Capture the cell that displays the provided text and extract its (x, y) central coordinate. 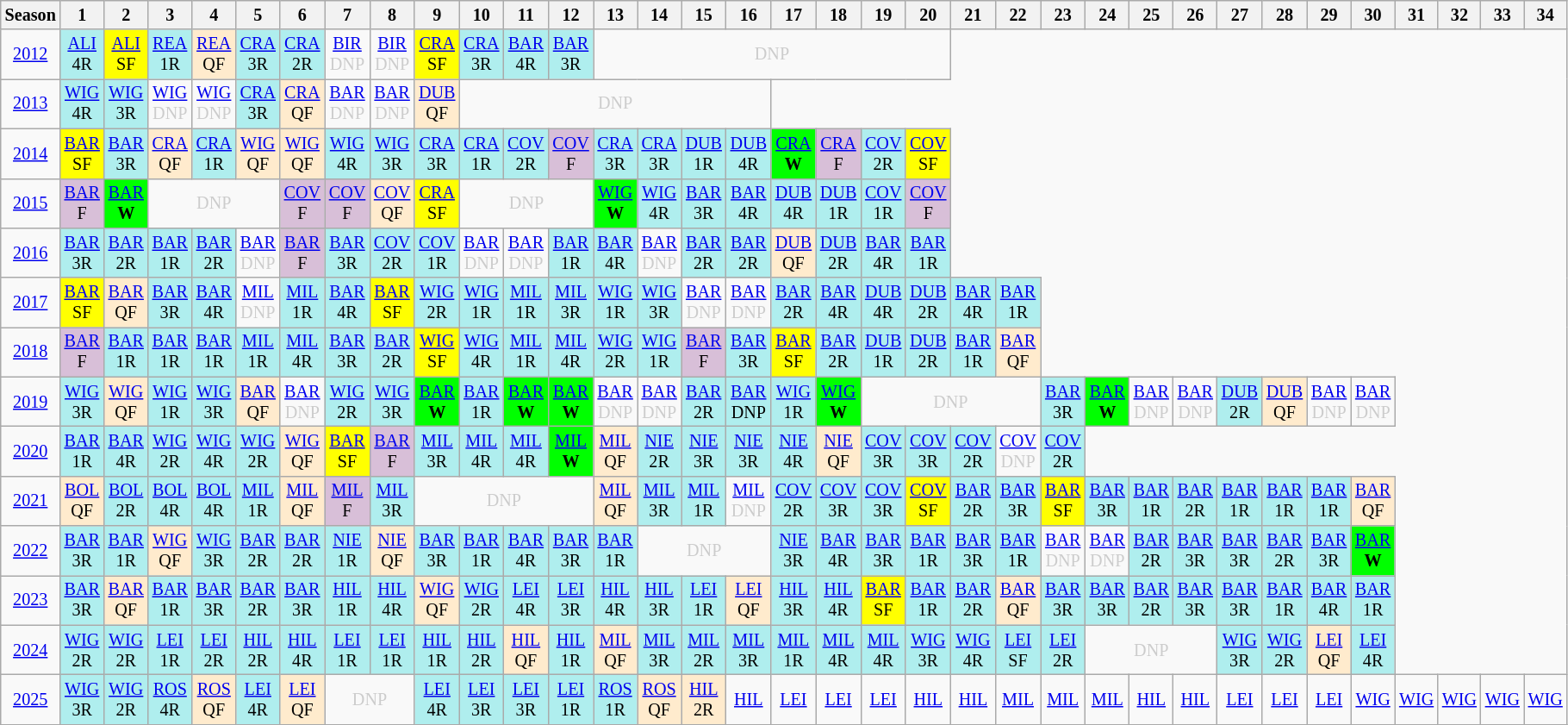
MIL2R (704, 650)
5 (258, 16)
4 (214, 16)
2023 (31, 601)
17 (793, 16)
24 (1108, 16)
2025 (31, 700)
20 (928, 16)
7 (347, 16)
CRAW (793, 153)
15 (704, 16)
HILQF (526, 650)
2018 (31, 353)
2020 (31, 452)
1 (83, 16)
CRAF (838, 153)
26 (1196, 16)
19 (883, 16)
CRA2R (302, 54)
NIE2R (660, 452)
BOLQF (83, 501)
2015 (31, 203)
LEISF (1017, 650)
13 (615, 16)
ROS1R (615, 700)
27 (1240, 16)
22 (1017, 16)
34 (1546, 16)
9 (437, 16)
2024 (31, 650)
2012 (31, 54)
COVQF (392, 203)
31 (1416, 16)
WIGSF (437, 353)
23 (1063, 16)
14 (660, 16)
2016 (31, 253)
29 (1328, 16)
COVDNP (1017, 452)
11 (526, 16)
2014 (31, 153)
BOL2R (126, 501)
MILF (347, 501)
2017 (31, 303)
2021 (31, 501)
NIE4R (793, 452)
2022 (31, 551)
21 (973, 16)
8 (392, 16)
25 (1151, 16)
2 (126, 16)
ROS4R (171, 700)
2019 (31, 402)
ALISF (126, 54)
33 (1503, 16)
ALI4R (83, 54)
28 (1285, 16)
REA1R (171, 54)
6 (302, 16)
MILW (570, 452)
Season (31, 16)
32 (1459, 16)
30 (1373, 16)
NIE1R (347, 551)
2013 (31, 104)
3 (171, 16)
18 (838, 16)
REAQF (214, 54)
10 (481, 16)
12 (570, 16)
16 (749, 16)
